For the text-containing cell, return its midpoint in (X, Y) coordinate format. 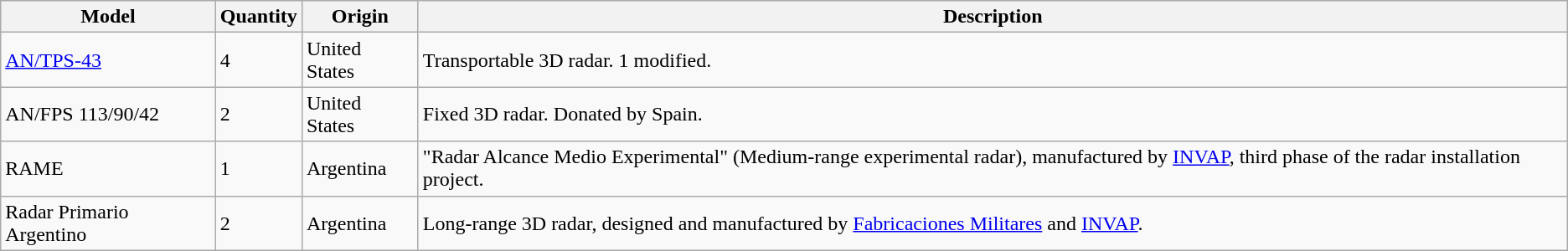
Transportable 3D radar. 1 modified. (993, 60)
Long-range 3D radar, designed and manufactured by Fabricaciones Militares and INVAP. (993, 223)
Radar Primario Argentino (109, 223)
1 (258, 169)
Quantity (258, 17)
Fixed 3D radar. Donated by Spain. (993, 114)
4 (258, 60)
RAME (109, 169)
AN/FPS 113/90/42 (109, 114)
Description (993, 17)
AN/TPS-43 (109, 60)
Model (109, 17)
"Radar Alcance Medio Experimental" (Medium-range experimental radar), manufactured by INVAP, third phase of the radar installation project. (993, 169)
Origin (360, 17)
